Locate the cell with the specified text and output its (x, y) center coordinate. 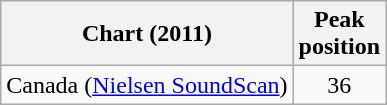
Peakposition (339, 34)
Canada (Nielsen SoundScan) (147, 85)
Chart (2011) (147, 34)
36 (339, 85)
